Output the [x, y] coordinate of the center of the cell containing the given text.  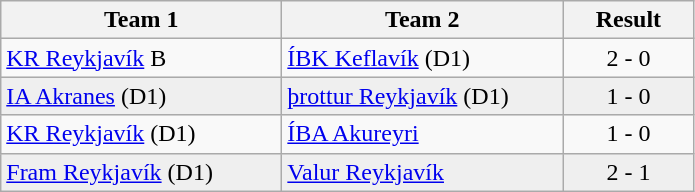
IA Akranes (D1) [142, 96]
þrottur Reykjavík (D1) [422, 96]
KR Reykjavík B [142, 58]
2 - 1 [628, 172]
Valur Reykjavík [422, 172]
Fram Reykjavík (D1) [142, 172]
KR Reykjavík (D1) [142, 134]
ÍBK Keflavík (D1) [422, 58]
2 - 0 [628, 58]
Team 2 [422, 20]
Team 1 [142, 20]
Result [628, 20]
ÍBA Akureyri [422, 134]
